Scan for the cell matching the given text and deliver its (x, y) coordinate at center. 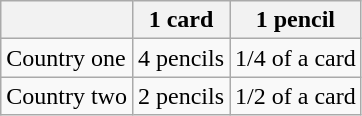
1 card (180, 20)
1 pencil (296, 20)
Country one (67, 58)
1/4 of a card (296, 58)
2 pencils (180, 96)
1/2 of a card (296, 96)
Country two (67, 96)
4 pencils (180, 58)
